Detect which cell encompasses the target text, then output its (X, Y) center coordinate. 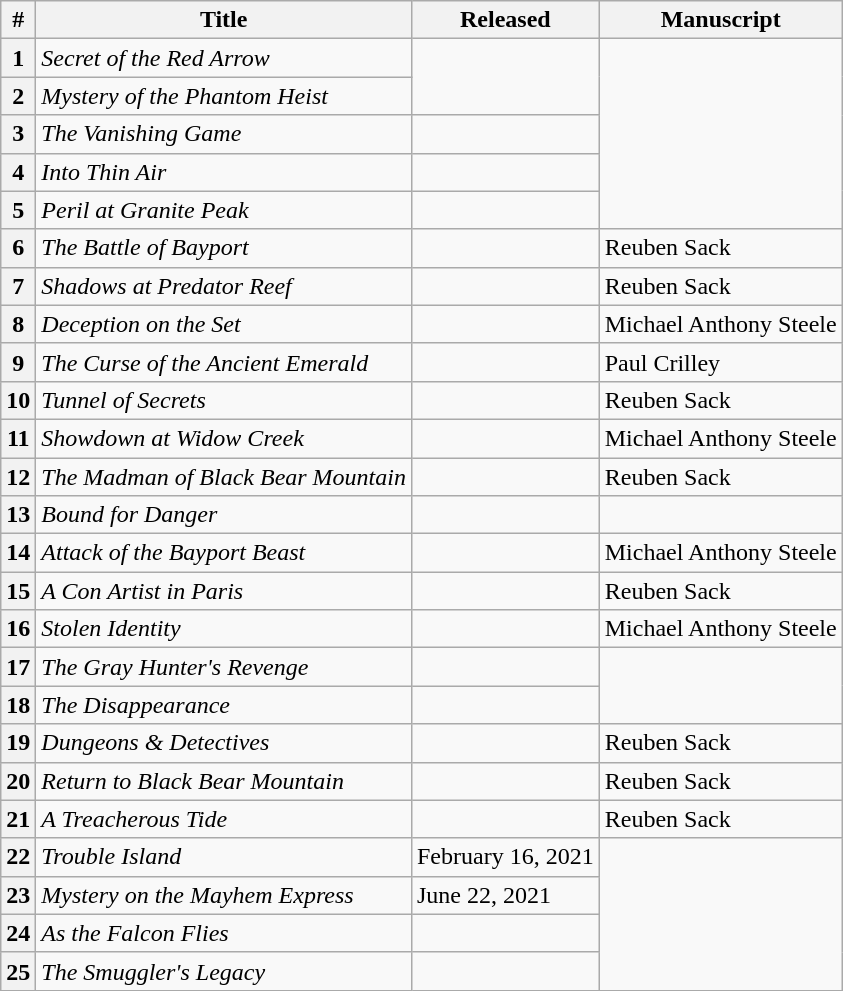
15 (18, 591)
# (18, 20)
Trouble Island (224, 857)
Peril at Granite Peak (224, 210)
February 16, 2021 (505, 857)
25 (18, 971)
Stolen Identity (224, 629)
6 (18, 248)
Attack of the Bayport Beast (224, 553)
8 (18, 324)
Return to Black Bear Mountain (224, 781)
Released (505, 20)
Showdown at Widow Creek (224, 438)
18 (18, 705)
24 (18, 933)
5 (18, 210)
12 (18, 477)
2 (18, 96)
The Curse of the Ancient Emerald (224, 362)
Mystery of the Phantom Heist (224, 96)
A Con Artist in Paris (224, 591)
As the Falcon Flies (224, 933)
14 (18, 553)
22 (18, 857)
13 (18, 515)
June 22, 2021 (505, 895)
Secret of the Red Arrow (224, 58)
11 (18, 438)
The Smuggler's Legacy (224, 971)
Into Thin Air (224, 172)
23 (18, 895)
Title (224, 20)
10 (18, 400)
9 (18, 362)
7 (18, 286)
The Vanishing Game (224, 134)
19 (18, 743)
A Treacherous Tide (224, 819)
Mystery on the Mayhem Express (224, 895)
21 (18, 819)
4 (18, 172)
The Disappearance (224, 705)
Tunnel of Secrets (224, 400)
16 (18, 629)
The Battle of Bayport (224, 248)
1 (18, 58)
The Gray Hunter's Revenge (224, 667)
Deception on the Set (224, 324)
Paul Crilley (720, 362)
The Madman of Black Bear Mountain (224, 477)
Bound for Danger (224, 515)
20 (18, 781)
17 (18, 667)
Dungeons & Detectives (224, 743)
3 (18, 134)
Manuscript (720, 20)
Shadows at Predator Reef (224, 286)
